Capture the cell that displays the provided text and extract its (x, y) central coordinate. 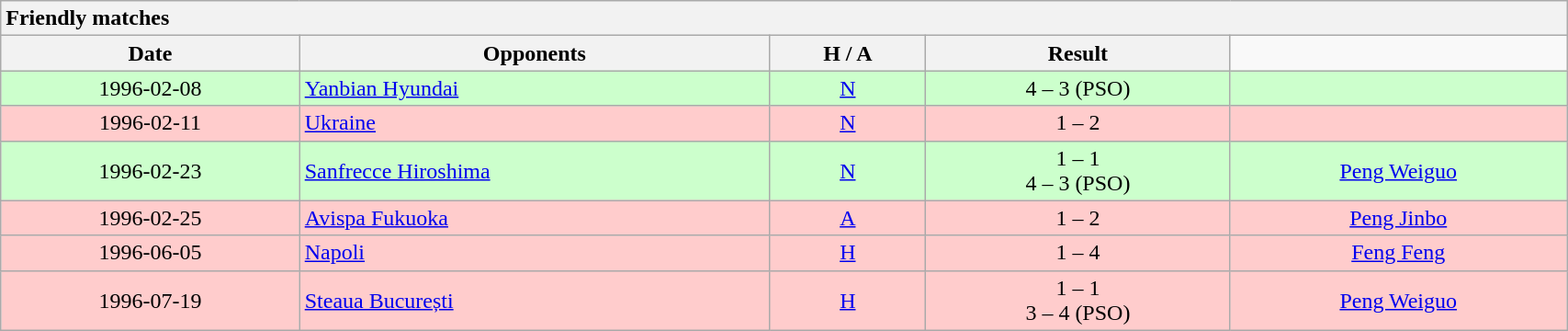
Yanbian Hyundai (535, 88)
1996-02-25 (151, 218)
Avispa Fukuoka (535, 218)
1996-02-08 (151, 88)
Feng Feng (1398, 253)
1996-07-19 (151, 300)
Ukraine (535, 123)
Peng Jinbo (1398, 218)
1 – 4 (1078, 253)
Friendly matches (784, 18)
H / A (848, 53)
Sanfrecce Hiroshima (535, 171)
1 – 1 4 – 3 (PSO) (1078, 171)
Steaua București (535, 300)
A (848, 218)
1 – 1 3 – 4 (PSO) (1078, 300)
4 – 3 (PSO) (1078, 88)
Result (1078, 53)
Napoli (535, 253)
1996-06-05 (151, 253)
1996-02-11 (151, 123)
Opponents (535, 53)
Date (151, 53)
1996-02-23 (151, 171)
